Extract the [X, Y] coordinate from the center of the cell holding the provided text.  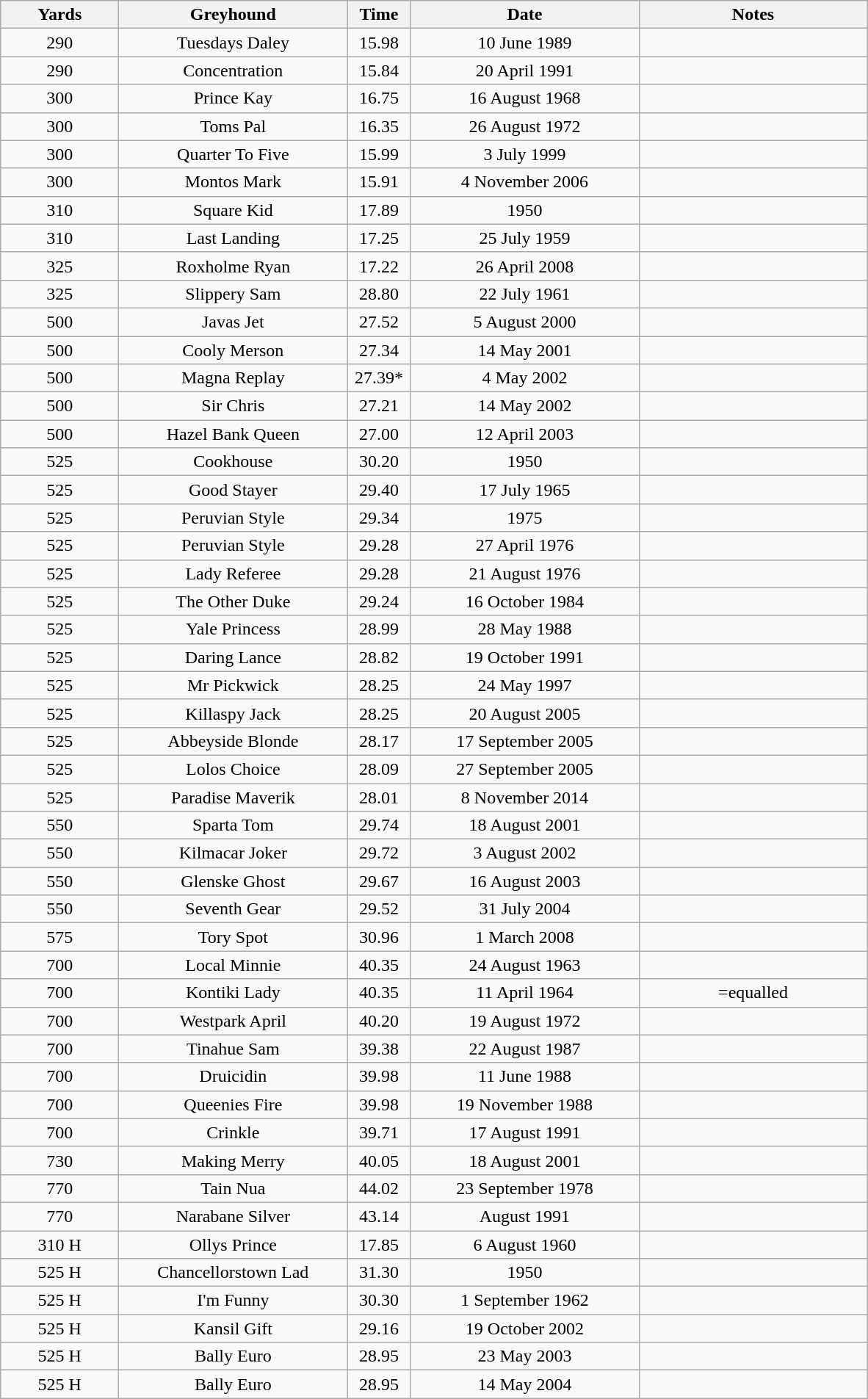
23 May 2003 [524, 1356]
1975 [524, 518]
I'm Funny [234, 1301]
27.00 [379, 434]
25 July 1959 [524, 238]
Toms Pal [234, 126]
Kansil Gift [234, 1328]
Tain Nua [234, 1188]
Prince Kay [234, 98]
5 August 2000 [524, 322]
Tinahue Sam [234, 1049]
30.96 [379, 937]
28.17 [379, 741]
44.02 [379, 1188]
40.05 [379, 1160]
24 May 1997 [524, 685]
Yale Princess [234, 629]
22 July 1961 [524, 294]
21 August 1976 [524, 574]
1 March 2008 [524, 937]
Slippery Sam [234, 294]
Last Landing [234, 238]
Kontiki Lady [234, 993]
22 August 1987 [524, 1049]
Roxholme Ryan [234, 266]
Yards [60, 15]
Paradise Maverik [234, 797]
4 November 2006 [524, 182]
6 August 1960 [524, 1245]
28.99 [379, 629]
Making Merry [234, 1160]
31 July 2004 [524, 909]
Lolos Choice [234, 769]
4 May 2002 [524, 378]
Lady Referee [234, 574]
August 1991 [524, 1216]
28 May 1988 [524, 629]
Westpark April [234, 1021]
Glenske Ghost [234, 881]
Hazel Bank Queen [234, 434]
Tory Spot [234, 937]
Greyhound [234, 15]
28.01 [379, 797]
The Other Duke [234, 601]
19 November 1988 [524, 1105]
575 [60, 937]
3 July 1999 [524, 154]
16 August 1968 [524, 98]
17 July 1965 [524, 490]
17.22 [379, 266]
20 August 2005 [524, 713]
27 September 2005 [524, 769]
Date [524, 15]
17.85 [379, 1245]
Time [379, 15]
Quarter To Five [234, 154]
Kilmacar Joker [234, 853]
Narabane Silver [234, 1216]
27.21 [379, 406]
40.20 [379, 1021]
Ollys Prince [234, 1245]
24 August 1963 [524, 965]
43.14 [379, 1216]
Square Kid [234, 210]
Crinkle [234, 1132]
14 May 2004 [524, 1384]
16.35 [379, 126]
29.72 [379, 853]
19 August 1972 [524, 1021]
27.52 [379, 322]
30.30 [379, 1301]
26 April 2008 [524, 266]
Mr Pickwick [234, 685]
Local Minnie [234, 965]
15.91 [379, 182]
17.89 [379, 210]
16.75 [379, 98]
28.09 [379, 769]
29.74 [379, 825]
3 August 2002 [524, 853]
8 November 2014 [524, 797]
Sparta Tom [234, 825]
26 August 1972 [524, 126]
29.24 [379, 601]
16 October 1984 [524, 601]
11 June 1988 [524, 1077]
Notes [753, 15]
14 May 2001 [524, 350]
29.52 [379, 909]
Cooly Merson [234, 350]
1 September 1962 [524, 1301]
Abbeyside Blonde [234, 741]
28.80 [379, 294]
17.25 [379, 238]
31.30 [379, 1273]
Sir Chris [234, 406]
Druicidin [234, 1077]
27.39* [379, 378]
Magna Replay [234, 378]
=equalled [753, 993]
39.71 [379, 1132]
20 April 1991 [524, 71]
15.84 [379, 71]
29.16 [379, 1328]
10 June 1989 [524, 43]
Queenies Fire [234, 1105]
17 August 1991 [524, 1132]
27 April 1976 [524, 546]
Killaspy Jack [234, 713]
15.98 [379, 43]
Chancellorstown Lad [234, 1273]
29.67 [379, 881]
39.38 [379, 1049]
29.40 [379, 490]
Seventh Gear [234, 909]
19 October 2002 [524, 1328]
Montos Mark [234, 182]
730 [60, 1160]
19 October 1991 [524, 657]
30.20 [379, 462]
14 May 2002 [524, 406]
Daring Lance [234, 657]
Tuesdays Daley [234, 43]
29.34 [379, 518]
15.99 [379, 154]
12 April 2003 [524, 434]
Concentration [234, 71]
17 September 2005 [524, 741]
28.82 [379, 657]
Cookhouse [234, 462]
11 April 1964 [524, 993]
27.34 [379, 350]
16 August 2003 [524, 881]
310 H [60, 1245]
23 September 1978 [524, 1188]
Good Stayer [234, 490]
Javas Jet [234, 322]
